Identify which cell holds the provided text, then report its [X, Y] central coordinate. 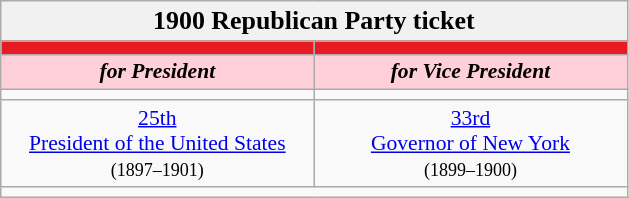
1900 Republican Party ticket [314, 21]
25thPresident of the United States(1897–1901) [158, 144]
for President [158, 72]
33rdGovernor of New York(1899–1900) [470, 144]
for Vice President [470, 72]
